Extract the [x, y] coordinate from the center of the cell holding the provided text.  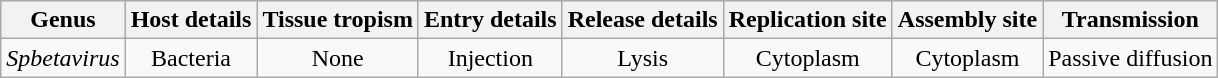
Assembly site [967, 20]
Bacteria [191, 58]
Tissue tropism [338, 20]
Replication site [808, 20]
Lysis [642, 58]
Entry details [490, 20]
None [338, 58]
Transmission [1130, 20]
Injection [490, 58]
Genus [63, 20]
Host details [191, 20]
Release details [642, 20]
Spbetavirus [63, 58]
Passive diffusion [1130, 58]
